From the cell containing the given text, extract its center point as [X, Y] coordinate. 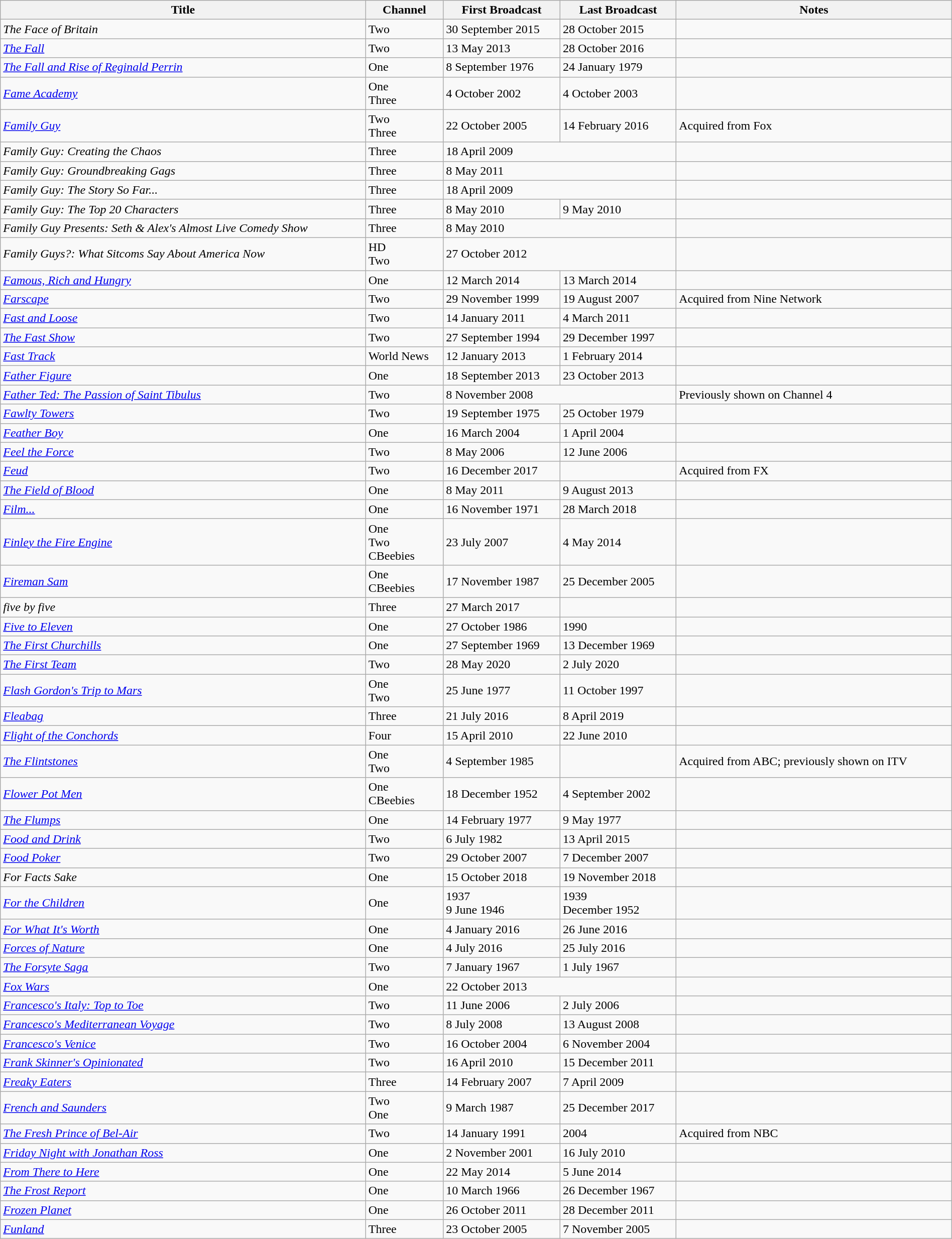
Family Guys?: What Sitcoms Say About America Now [183, 254]
The Flumps [183, 820]
24 January 1979 [618, 67]
7 December 2007 [618, 858]
28 October 2016 [618, 48]
6 July 1982 [502, 839]
5 June 2014 [618, 1172]
12 June 2006 [618, 452]
9 May 1977 [618, 820]
The Fast Show [183, 337]
27 September 1969 [502, 646]
For the Children [183, 903]
Francesco's Italy: Top to Toe [183, 1006]
Father Ted: The Passion of Saint Tibulus [183, 395]
28 October 2015 [618, 29]
The Face of Britain [183, 29]
19 November 2018 [618, 877]
The Fresh Prince of Bel-Air [183, 1134]
16 April 2010 [502, 1063]
26 December 1967 [618, 1191]
16 March 2004 [502, 433]
22 May 2014 [502, 1172]
7 April 2009 [618, 1082]
Two Three [404, 126]
22 June 2010 [618, 735]
8 September 1976 [502, 67]
Flower Pot Men [183, 794]
14 February 2007 [502, 1082]
4 October 2003 [618, 93]
The Flintstones [183, 761]
Famous, Rich and Hungry [183, 280]
Acquired from FX [814, 471]
9 May 2010 [618, 209]
Feather Boy [183, 433]
Friday Night with Jonathan Ross [183, 1153]
21 July 2016 [502, 716]
23 October 2005 [502, 1229]
18 December 1952 [502, 794]
For What It's Worth [183, 929]
The Fall [183, 48]
1 February 2014 [618, 356]
8 July 2008 [502, 1025]
27 September 1994 [502, 337]
For Facts Sake [183, 877]
1990 [618, 626]
Family Guy: The Top 20 Characters [183, 209]
Two One [404, 1107]
8 November 2008 [560, 395]
27 October 2012 [560, 254]
1937 9 June 1946 [502, 903]
6 November 2004 [618, 1044]
4 September 2002 [618, 794]
27 October 1986 [502, 626]
7 November 2005 [618, 1229]
From There to Here [183, 1172]
4 March 2011 [618, 318]
4 May 2014 [618, 542]
Finley the Fire Engine [183, 542]
Fast and Loose [183, 318]
Last Broadcast [618, 10]
Family Guy: The Story So Far... [183, 190]
Francesco's Mediterranean Voyage [183, 1025]
Acquired from Fox [814, 126]
28 December 2011 [618, 1210]
2004 [618, 1134]
17 November 1987 [502, 581]
12 January 2013 [502, 356]
The Fall and Rise of Reginald Perrin [183, 67]
12 March 2014 [502, 280]
4 January 2016 [502, 929]
11 October 1997 [618, 691]
16 December 2017 [502, 471]
Fireman Sam [183, 581]
Fame Academy [183, 93]
Flight of the Conchords [183, 735]
The Field of Blood [183, 490]
13 May 2013 [502, 48]
4 October 2002 [502, 93]
Frozen Planet [183, 1210]
19 September 1975 [502, 414]
Four [404, 735]
1 July 1967 [618, 967]
Family Guy: Creating the Chaos [183, 152]
Father Figure [183, 376]
9 August 2013 [618, 490]
13 August 2008 [618, 1025]
8 April 2019 [618, 716]
14 February 2016 [618, 126]
19 August 2007 [618, 299]
1 April 2004 [618, 433]
Food Poker [183, 858]
26 June 2016 [618, 929]
27 March 2017 [502, 607]
Feud [183, 471]
15 December 2011 [618, 1063]
9 March 1987 [502, 1107]
Acquired from ABC; previously shown on ITV [814, 761]
14 February 1977 [502, 820]
First Broadcast [502, 10]
29 November 1999 [502, 299]
Food and Drink [183, 839]
23 October 2013 [618, 376]
4 September 1985 [502, 761]
Film... [183, 509]
1939 December 1952 [618, 903]
The Frost Report [183, 1191]
15 April 2010 [502, 735]
25 June 1977 [502, 691]
28 March 2018 [618, 509]
25 July 2016 [618, 948]
4 July 2016 [502, 948]
The First Churchills [183, 646]
One Three [404, 93]
16 November 1971 [502, 509]
five by five [183, 607]
World News [404, 356]
Fast Track [183, 356]
Forces of Nature [183, 948]
22 October 2005 [502, 126]
13 December 1969 [618, 646]
16 October 2004 [502, 1044]
8 May 2006 [502, 452]
7 January 1967 [502, 967]
29 December 1997 [618, 337]
Acquired from NBC [814, 1134]
The First Team [183, 665]
25 October 1979 [618, 414]
Acquired from Nine Network [814, 299]
13 April 2015 [618, 839]
11 June 2006 [502, 1006]
Farscape [183, 299]
HD Two [404, 254]
Frank Skinner's Opinionated [183, 1063]
2 July 2020 [618, 665]
Flash Gordon's Trip to Mars [183, 691]
23 July 2007 [502, 542]
Funland [183, 1229]
10 March 1966 [502, 1191]
Family Guy [183, 126]
One Two CBeebies [404, 542]
29 October 2007 [502, 858]
2 July 2006 [618, 1006]
28 May 2020 [502, 665]
Family Guy Presents: Seth & Alex's Almost Live Comedy Show [183, 228]
14 January 2011 [502, 318]
2 November 2001 [502, 1153]
French and Saunders [183, 1107]
Fawlty Towers [183, 414]
Francesco's Venice [183, 1044]
14 January 1991 [502, 1134]
Feel the Force [183, 452]
25 December 2005 [618, 581]
30 September 2015 [502, 29]
26 October 2011 [502, 1210]
25 December 2017 [618, 1107]
Channel [404, 10]
22 October 2013 [560, 986]
Freaky Eaters [183, 1082]
Title [183, 10]
16 July 2010 [618, 1153]
The Forsyte Saga [183, 967]
13 March 2014 [618, 280]
Fox Wars [183, 986]
Five to Eleven [183, 626]
Family Guy: Groundbreaking Gags [183, 171]
Notes [814, 10]
18 September 2013 [502, 376]
Previously shown on Channel 4 [814, 395]
Fleabag [183, 716]
15 October 2018 [502, 877]
